Scan for the cell matching the given text and deliver its [x, y] coordinate at center. 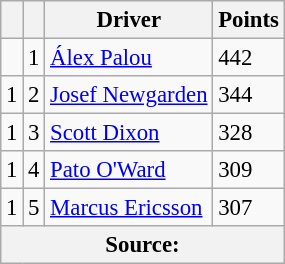
Pato O'Ward [129, 170]
4 [34, 170]
442 [248, 58]
Josef Newgarden [129, 95]
309 [248, 170]
Scott Dixon [129, 133]
Points [248, 20]
5 [34, 208]
Driver [129, 20]
307 [248, 208]
328 [248, 133]
Marcus Ericsson [129, 208]
2 [34, 95]
3 [34, 133]
344 [248, 95]
Álex Palou [129, 58]
Source: [142, 245]
